Return the (x, y) coordinate for the center point of the cell that contains the specified text.  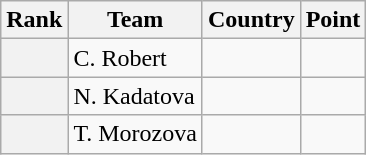
Point (333, 20)
N. Kadatova (136, 96)
Rank (34, 20)
Team (136, 20)
C. Robert (136, 58)
T. Morozova (136, 134)
Country (251, 20)
